For the text-containing cell, return its midpoint in [x, y] coordinate format. 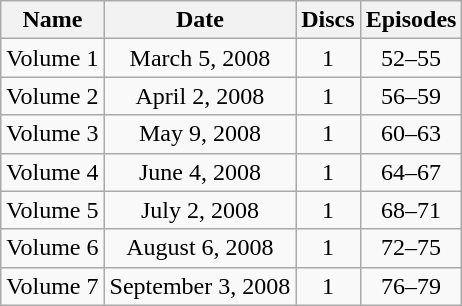
Discs [328, 20]
Volume 6 [52, 248]
60–63 [411, 134]
Volume 1 [52, 58]
July 2, 2008 [200, 210]
Volume 5 [52, 210]
56–59 [411, 96]
Episodes [411, 20]
Volume 3 [52, 134]
June 4, 2008 [200, 172]
March 5, 2008 [200, 58]
Volume 7 [52, 286]
April 2, 2008 [200, 96]
May 9, 2008 [200, 134]
72–75 [411, 248]
76–79 [411, 286]
Volume 2 [52, 96]
September 3, 2008 [200, 286]
August 6, 2008 [200, 248]
Volume 4 [52, 172]
64–67 [411, 172]
Date [200, 20]
Name [52, 20]
68–71 [411, 210]
52–55 [411, 58]
